Detect which cell encompasses the target text, then output its (X, Y) center coordinate. 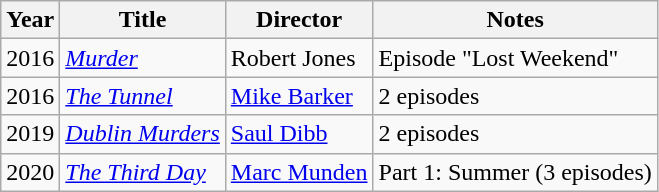
Episode "Lost Weekend" (515, 58)
Robert Jones (299, 58)
Notes (515, 20)
Title (143, 20)
Part 1: Summer (3 episodes) (515, 172)
Dublin Murders (143, 134)
Director (299, 20)
The Tunnel (143, 96)
Saul Dibb (299, 134)
2020 (30, 172)
Mike Barker (299, 96)
The Third Day (143, 172)
Marc Munden (299, 172)
Year (30, 20)
2019 (30, 134)
Murder (143, 58)
